Locate the cell with the specified text and output its [X, Y] center coordinate. 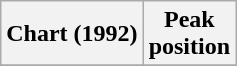
Chart (1992) [72, 34]
Peakposition [189, 34]
